Return (x, y) of the center of cell containing provided text 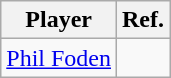
Ref. (144, 20)
Player (59, 20)
Phil Foden (59, 58)
